Return the (x, y) coordinate for the center point of the cell that contains the specified text.  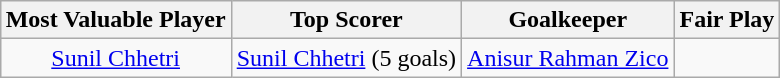
Sunil Chhetri (116, 58)
Sunil Chhetri (5 goals) (346, 58)
Top Scorer (346, 20)
Most Valuable Player (116, 20)
Goalkeeper (568, 20)
Fair Play (727, 20)
Anisur Rahman Zico (568, 58)
